Determine the [X, Y] coordinate at the center of the cell enclosing the given text.  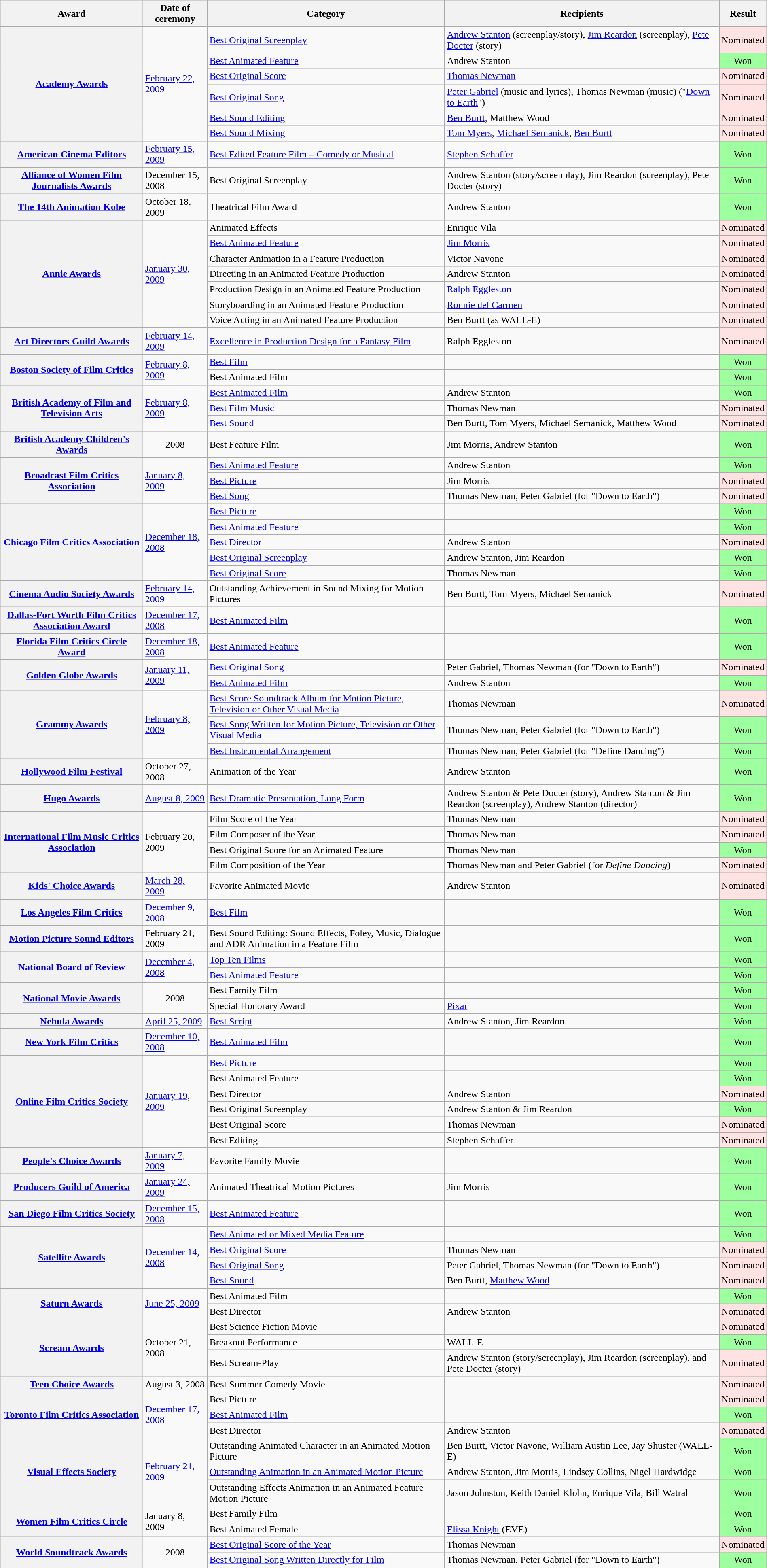
Best Original Score for an Animated Feature [326, 850]
June 25, 2009 [175, 1304]
National Board of Review [72, 967]
Annie Awards [72, 274]
Directing in an Animated Feature Production [326, 274]
Voice Acting in an Animated Feature Production [326, 320]
Jim Morris, Andrew Stanton [582, 444]
Favorite Family Movie [326, 1161]
Visual Effects Society [72, 1472]
Recipients [582, 14]
Best Original Score of the Year [326, 1545]
Best Scream-Play [326, 1363]
October 18, 2009 [175, 206]
Film Composition of the Year [326, 865]
Special Honorary Award [326, 1006]
Andrew Stanton & Jim Reardon [582, 1109]
New York Film Critics [72, 1042]
Thomas Newman, Peter Gabriel (for "Define Dancing") [582, 751]
Golden Globe Awards [72, 675]
February 22, 2009 [175, 84]
Scream Awards [72, 1348]
March 28, 2009 [175, 886]
Best Film Music [326, 408]
Ben Burtt, Tom Myers, Michael Semanick [582, 594]
Storyboarding in an Animated Feature Production [326, 305]
Best Sound Editing: Sound Effects, Foley, Music, Dialogue and ADR Animation in a Feature Film [326, 939]
Boston Society of Film Critics [72, 370]
August 3, 2008 [175, 1384]
Alliance of Women Film Journalists Awards [72, 181]
Theatrical Film Award [326, 206]
Best Original Song Written Directly for Film [326, 1560]
December 14, 2008 [175, 1258]
Florida Film Critics Circle Award [72, 647]
Best Score Soundtrack Album for Motion Picture, Television or Other Visual Media [326, 703]
International Film Music Critics Association [72, 842]
Women Film Critics Circle [72, 1521]
Teen Choice Awards [72, 1384]
Production Design in an Animated Feature Production [326, 289]
January 11, 2009 [175, 675]
Toronto Film Critics Association [72, 1415]
San Diego Film Critics Society [72, 1213]
February 15, 2009 [175, 154]
Best Summer Comedy Movie [326, 1384]
Character Animation in a Feature Production [326, 259]
Online Film Critics Society [72, 1101]
Best Sound Mixing [326, 133]
Best Script [326, 1021]
Hollywood Film Festival [72, 771]
Andrew Stanton (story/screenplay), Jim Reardon (screenplay), and Pete Docter (story) [582, 1363]
Dallas-Fort Worth Film Critics Association Award [72, 620]
December 4, 2008 [175, 967]
Cinema Audio Society Awards [72, 594]
Result [743, 14]
Category [326, 14]
Best Animated Female [326, 1529]
Jason Johnston, Keith Daniel Klohn, Enrique Vila, Bill Watral [582, 1493]
Breakout Performance [326, 1342]
Date of ceremony [175, 14]
Best Sound Editing [326, 118]
Award [72, 14]
Excellence in Production Design for a Fantasy Film [326, 341]
Andrew Stanton (story/screenplay), Jim Reardon (screenplay), Pete Docter (story) [582, 181]
Los Angeles Film Critics [72, 912]
April 25, 2009 [175, 1021]
January 7, 2009 [175, 1161]
Ben Burtt, Victor Navone, William Austin Lee, Jay Shuster (WALL-E) [582, 1451]
Favorite Animated Movie [326, 886]
Art Directors Guild Awards [72, 341]
Andrew Stanton (screenplay/story), Jim Reardon (screenplay), Pete Docter (story) [582, 40]
Best Animated or Mixed Media Feature [326, 1234]
WALL-E [582, 1342]
February 20, 2009 [175, 842]
Film Composer of the Year [326, 834]
Ben Burtt (as WALL-E) [582, 320]
World Soundtrack Awards [72, 1552]
People's Choice Awards [72, 1161]
Outstanding Animation in an Animated Motion Picture [326, 1472]
Thomas Newman and Peter Gabriel (for Define Dancing) [582, 865]
Enrique Vila [582, 227]
Hugo Awards [72, 798]
October 21, 2008 [175, 1348]
British Academy of Film and Television Arts [72, 408]
Kids' Choice Awards [72, 886]
October 27, 2008 [175, 771]
Ben Burtt, Tom Myers, Michael Semanick, Matthew Wood [582, 423]
Animated Theatrical Motion Pictures [326, 1188]
Broadcast Film Critics Association [72, 480]
Best Song [326, 496]
Best Editing [326, 1140]
Chicago Film Critics Association [72, 542]
Andrew Stanton & Pete Docter (story), Andrew Stanton & Jim Reardon (screenplay), Andrew Stanton (director) [582, 798]
National Movie Awards [72, 998]
Peter Gabriel (music and lyrics), Thomas Newman (music) ("Down to Earth") [582, 97]
Producers Guild of America [72, 1188]
Animated Effects [326, 227]
Top Ten Films [326, 960]
Ronnie del Carmen [582, 305]
Best Instrumental Arrangement [326, 751]
British Academy Children's Awards [72, 444]
Grammy Awards [72, 725]
Andrew Stanton, Jim Morris, Lindsey Collins, Nigel Hardwidge [582, 1472]
Best Dramatic Presentation, Long Form [326, 798]
Best Edited Feature Film – Comedy or Musical [326, 154]
January 24, 2009 [175, 1188]
Satellite Awards [72, 1258]
Outstanding Animated Character in an Animated Motion Picture [326, 1451]
December 10, 2008 [175, 1042]
January 30, 2009 [175, 274]
American Cinema Editors [72, 154]
Best Song Written for Motion Picture, Television or Other Visual Media [326, 730]
Best Science Fiction Movie [326, 1327]
December 9, 2008 [175, 912]
Elissa Knight (EVE) [582, 1529]
The 14th Animation Kobe [72, 206]
Best Feature Film [326, 444]
Saturn Awards [72, 1304]
Pixar [582, 1006]
August 8, 2009 [175, 798]
Academy Awards [72, 84]
Outstanding Effects Animation in an Animated Feature Motion Picture [326, 1493]
Motion Picture Sound Editors [72, 939]
Nebula Awards [72, 1021]
Victor Navone [582, 259]
Tom Myers, Michael Semanick, Ben Burtt [582, 133]
January 19, 2009 [175, 1101]
Film Score of the Year [326, 819]
Animation of the Year [326, 771]
Outstanding Achievement in Sound Mixing for Motion Pictures [326, 594]
